Identify which cell holds the provided text, then report its (X, Y) central coordinate. 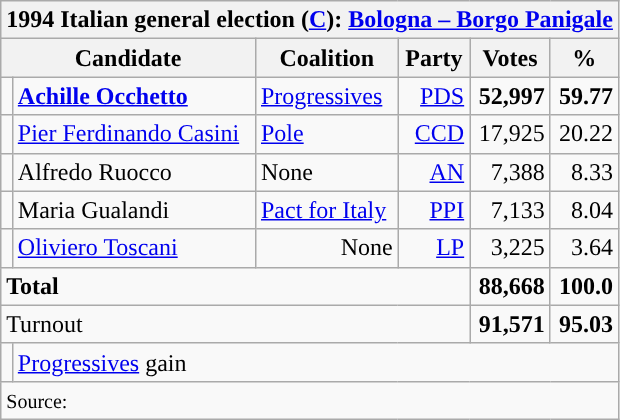
100.0 (584, 286)
52,997 (510, 96)
91,571 (510, 324)
20.22 (584, 134)
7,388 (510, 172)
Votes (510, 58)
Oliviero Toscani (134, 248)
1994 Italian general election (C): Bologna – Borgo Panigale (310, 20)
Pier Ferdinando Casini (134, 134)
59.77 (584, 96)
% (584, 58)
PPI (434, 210)
Pole (326, 134)
Party (434, 58)
Turnout (236, 324)
AN (434, 172)
Alfredo Ruocco (134, 172)
PDS (434, 96)
8.04 (584, 210)
Progressives gain (315, 362)
3,225 (510, 248)
Coalition (326, 58)
3.64 (584, 248)
Total (236, 286)
17,925 (510, 134)
CCD (434, 134)
Candidate (128, 58)
Progressives (326, 96)
88,668 (510, 286)
Pact for Italy (326, 210)
Source: (310, 400)
Maria Gualandi (134, 210)
7,133 (510, 210)
Achille Occhetto (134, 96)
8.33 (584, 172)
LP (434, 248)
95.03 (584, 324)
